For the text-containing cell, return its midpoint in [x, y] coordinate format. 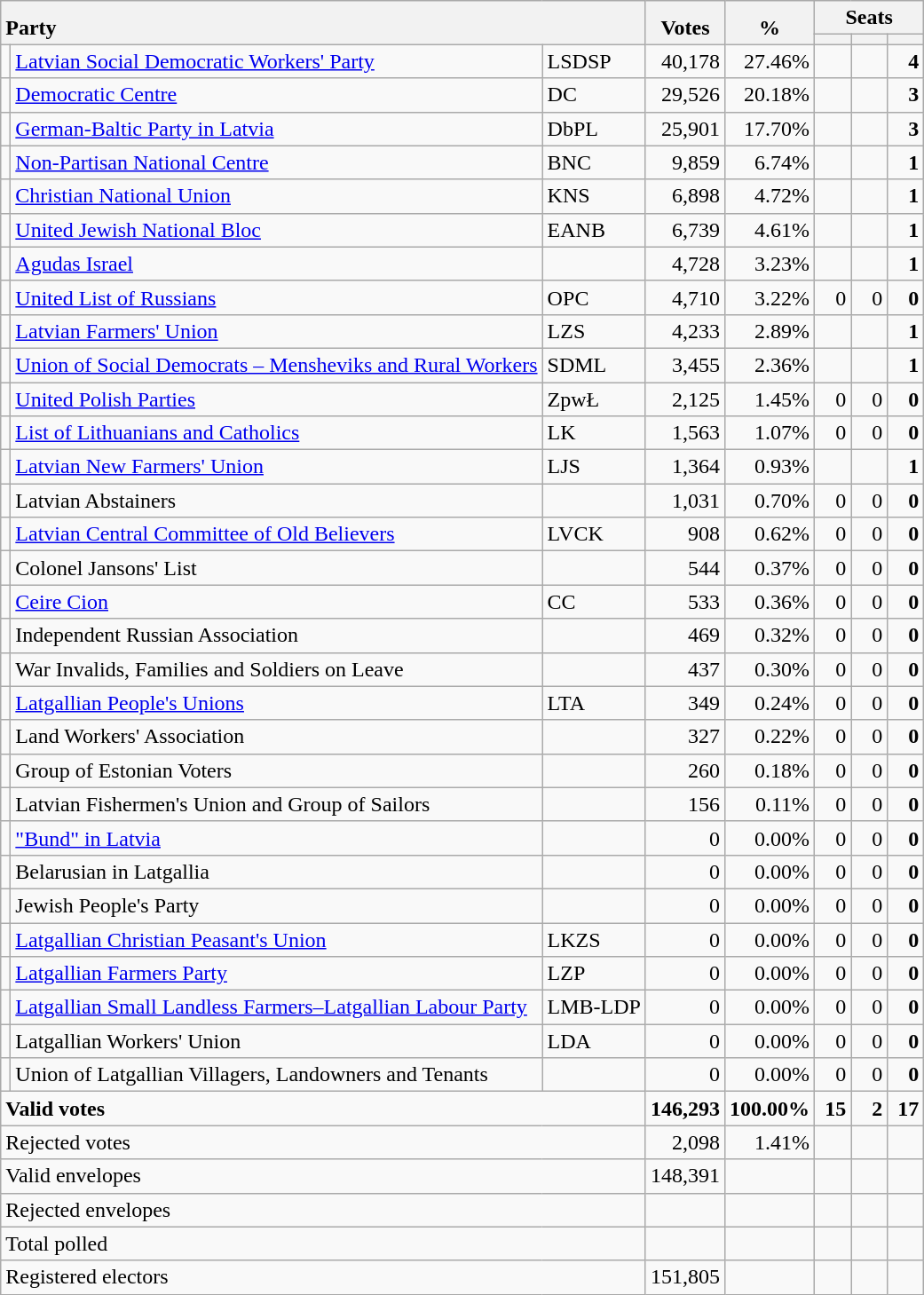
LSDSP [594, 61]
LDA [594, 1041]
20.18% [770, 95]
Seats [870, 18]
Group of Estonian Voters [277, 770]
LMB-LDP [594, 1007]
LK [594, 433]
BNC [594, 162]
100.00% [770, 1109]
4.72% [770, 196]
6.74% [770, 162]
Latgallian Workers' Union [277, 1041]
Belarusian in Latgallia [277, 872]
Latvian Farmers' Union [277, 331]
LVCK [594, 534]
Latgallian Small Landless Farmers–Latgallian Labour Party [277, 1007]
1,364 [685, 467]
0.22% [770, 737]
Latvian Fishermen's Union and Group of Sailors [277, 804]
1.41% [770, 1142]
Christian National Union [277, 196]
25,901 [685, 129]
17.70% [770, 129]
United List of Russians [277, 297]
2.36% [770, 365]
0.93% [770, 467]
544 [685, 568]
KNS [594, 196]
Votes [685, 23]
Union of Social Democrats – Mensheviks and Rural Workers [277, 365]
0.32% [770, 636]
German-Baltic Party in Latvia [277, 129]
2,098 [685, 1142]
1.07% [770, 433]
2 [870, 1109]
533 [685, 602]
Colonel Jansons' List [277, 568]
Total polled [323, 1244]
40,178 [685, 61]
"Bund" in Latvia [277, 838]
9,859 [685, 162]
6,739 [685, 230]
0.70% [770, 501]
3,455 [685, 365]
327 [685, 737]
ОРС [594, 297]
2.89% [770, 331]
LZP [594, 974]
Latgallian Christian Peasant's Union [277, 940]
Rejected envelopes [323, 1210]
0.30% [770, 669]
EANB [594, 230]
Latvian Abstainers [277, 501]
Rejected votes [323, 1142]
908 [685, 534]
0.62% [770, 534]
DbPL [594, 129]
15 [833, 1109]
Latvian New Farmers' Union [277, 467]
SDML [594, 365]
ZpwŁ [594, 399]
War Invalids, Families and Soldiers on Leave [277, 669]
156 [685, 804]
Non-Partisan National Centre [277, 162]
4.61% [770, 230]
1.45% [770, 399]
Valid votes [323, 1109]
Latgallian People's Unions [277, 703]
148,391 [685, 1176]
0.11% [770, 804]
0.37% [770, 568]
4,233 [685, 331]
Registered electors [323, 1277]
6,898 [685, 196]
List of Lithuanians and Catholics [277, 433]
1,031 [685, 501]
LZS [594, 331]
Ceire Cion [277, 602]
349 [685, 703]
0.36% [770, 602]
LTA [594, 703]
Latgallian Farmers Party [277, 974]
0.18% [770, 770]
Agudas Israel [277, 264]
Land Workers' Association [277, 737]
Democratic Centre [277, 95]
Independent Russian Association [277, 636]
United Polish Parties [277, 399]
3.23% [770, 264]
LJS [594, 467]
469 [685, 636]
27.46% [770, 61]
4,728 [685, 264]
LKZS [594, 940]
29,526 [685, 95]
Latvian Central Committee of Old Believers [277, 534]
151,805 [685, 1277]
1,563 [685, 433]
0.24% [770, 703]
Jewish People's Party [277, 905]
4,710 [685, 297]
4 [905, 61]
DC [594, 95]
2,125 [685, 399]
Valid envelopes [323, 1176]
% [770, 23]
437 [685, 669]
260 [685, 770]
17 [905, 1109]
146,293 [685, 1109]
3.22% [770, 297]
Latvian Social Democratic Workers' Party [277, 61]
Union of Latgallian Villagers, Landowners and Tenants [277, 1075]
Party [323, 23]
CC [594, 602]
United Jewish National Bloc [277, 230]
